Pinpoint the cell where the given text exists, returning its (X, Y) midpoint coordinate. 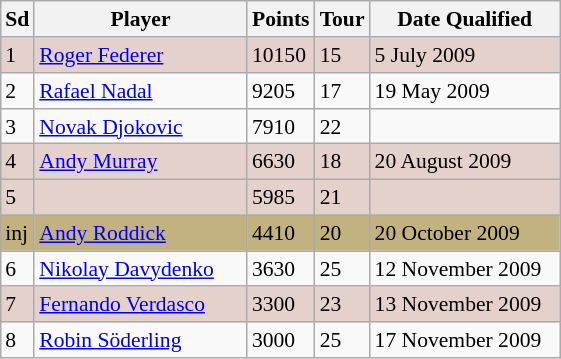
7910 (281, 126)
2 (17, 91)
18 (342, 162)
3000 (281, 340)
23 (342, 304)
3300 (281, 304)
12 November 2009 (465, 269)
Date Qualified (465, 19)
4410 (281, 233)
5985 (281, 197)
1 (17, 55)
20 October 2009 (465, 233)
6 (17, 269)
Andy Roddick (140, 233)
17 (342, 91)
13 November 2009 (465, 304)
Robin Söderling (140, 340)
5 July 2009 (465, 55)
3630 (281, 269)
inj (17, 233)
8 (17, 340)
7 (17, 304)
19 May 2009 (465, 91)
3 (17, 126)
10150 (281, 55)
Rafael Nadal (140, 91)
5 (17, 197)
Fernando Verdasco (140, 304)
6630 (281, 162)
Andy Murray (140, 162)
Points (281, 19)
22 (342, 126)
9205 (281, 91)
Novak Djokovic (140, 126)
21 (342, 197)
20 (342, 233)
Player (140, 19)
4 (17, 162)
Sd (17, 19)
15 (342, 55)
17 November 2009 (465, 340)
Nikolay Davydenko (140, 269)
20 August 2009 (465, 162)
Roger Federer (140, 55)
Tour (342, 19)
